Provide the (X, Y) coordinate of the cell's center where the given text is located.  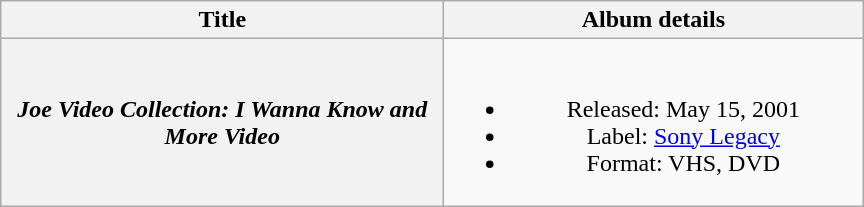
Joe Video Collection: I Wanna Know and More Video (222, 122)
Released: May 15, 2001Label: Sony LegacyFormat: VHS, DVD (654, 122)
Title (222, 20)
Album details (654, 20)
